Determine the [X, Y] coordinate at the center of the cell enclosing the given text.  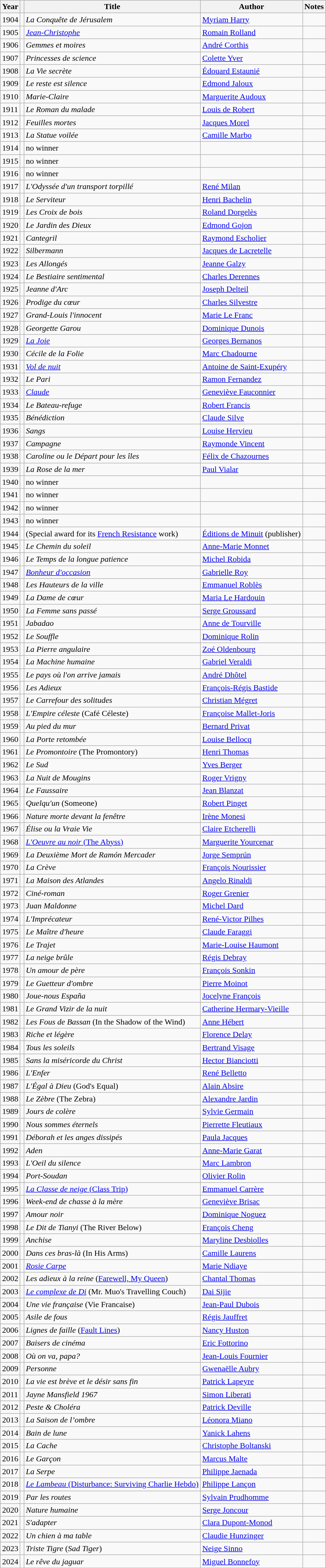
Bénédiction [112, 418]
Sylvie Germain [251, 1112]
1953 [10, 649]
Jabadao [112, 623]
La Deuxième Mort de Ramón Mercader [112, 855]
1994 [10, 1176]
1987 [10, 1086]
1962 [10, 765]
Déborah et les anges dissipés [112, 1137]
Amour noir [112, 1215]
Yves Berger [251, 765]
François-Régis Bastide [251, 688]
Marguerite Yourcenar [251, 842]
Le Temps de la longue patience [112, 559]
L'Imprécateur [112, 919]
La Nuit de Mougins [112, 777]
Où on va, papa? [112, 1356]
2008 [10, 1356]
2019 [10, 1497]
1991 [10, 1137]
1958 [10, 713]
Le Roman du malade [112, 109]
Le pays où l'on arrive jamais [112, 675]
Jours de colère [112, 1112]
1974 [10, 919]
1971 [10, 880]
1946 [10, 559]
L'Empire céleste (Café Céleste) [112, 713]
Michel Robida [251, 559]
Le Sud [112, 765]
Catherine Hermary-Vieille [251, 1009]
1949 [10, 598]
Joseph Delteil [251, 289]
Les Hauteurs de la ville [112, 585]
1915 [10, 161]
Campagne [112, 444]
Charles Derennes [251, 276]
Le Grand Vizir de la nuit [112, 1009]
Chantal Thomas [251, 1279]
1908 [10, 71]
2022 [10, 1536]
Les Adieux [112, 688]
Régis Debray [251, 957]
1969 [10, 855]
1986 [10, 1073]
André Dhôtel [251, 675]
2012 [10, 1407]
Jean-Christophe [112, 32]
Anchise [112, 1240]
Title [112, 7]
1964 [10, 791]
1920 [10, 225]
Marie-Louise Haumont [251, 945]
2023 [10, 1548]
1988 [10, 1099]
1948 [10, 585]
Le Maître d'heure [112, 932]
Marie Ndiaye [251, 1266]
Joue-nous España [112, 996]
2016 [10, 1459]
Quelqu'un (Someone) [112, 803]
1924 [10, 276]
L'Oeuvre au noir (The Abyss) [112, 842]
Riche et légère [112, 1035]
Henri Thomas [251, 752]
André Corthis [251, 45]
Les Allongés [112, 264]
Le Promontoire (The Promontory) [112, 752]
Édouard Estaunié [251, 71]
Florence Delay [251, 1035]
1930 [10, 353]
La Serpe [112, 1471]
1943 [10, 521]
Paula Jacques [251, 1137]
Une vie française (Vie Francaise) [112, 1304]
Sans la miséricorde du Christ [112, 1060]
1997 [10, 1215]
Éditions de Minuit (publisher) [251, 533]
Claire Etcherelli [251, 829]
2003 [10, 1292]
Le Trajet [112, 945]
1961 [10, 752]
1911 [10, 109]
Au pied du mur [112, 726]
Le Carrefour des solitudes [112, 700]
Anne Hébert [251, 1022]
Bonheur d'occasion [112, 572]
1912 [10, 122]
Notes [314, 7]
Jean-Louis Fournier [251, 1356]
1937 [10, 444]
1951 [10, 623]
Le complexe de Di (Mr. Muo's Travelling Couch) [112, 1292]
La Saison de l’ombre [112, 1420]
Le Garçon [112, 1459]
Régis Jauffret [251, 1317]
2010 [10, 1381]
Yanick Lahens [251, 1433]
Félix de Chazournes [251, 456]
1973 [10, 906]
Dominique Rolin [251, 636]
Sangs [112, 431]
Par les routes [112, 1497]
1938 [10, 456]
1980 [10, 996]
2020 [10, 1510]
1965 [10, 803]
Serge Groussard [251, 611]
Roger Vrigny [251, 777]
Georges Bernanos [251, 341]
Colette Yver [251, 58]
Baisers de cinéma [112, 1343]
1990 [10, 1124]
Alexandre Jardin [251, 1099]
Louise Hervieu [251, 431]
Roger Grenier [251, 893]
Marcus Malte [251, 1459]
Feuilles mortes [112, 122]
Le Faussaire [112, 791]
Vol de nuit [112, 366]
2006 [10, 1330]
Serge Joncour [251, 1510]
1999 [10, 1240]
1934 [10, 405]
Irène Monesi [251, 816]
2011 [10, 1394]
1955 [10, 675]
1978 [10, 970]
Raymond Escholier [251, 238]
Gabrielle Roy [251, 572]
Le rêve du jaguar [112, 1561]
Le Chemin du soleil [112, 546]
Ciné-roman [112, 893]
Jocelyne François [251, 996]
1921 [10, 238]
La neige brûle [112, 957]
1959 [10, 726]
La Cache [112, 1446]
1984 [10, 1047]
Bain de lune [112, 1433]
Le Bateau-refuge [112, 405]
Peste & Choléra [112, 1407]
Aden [112, 1150]
Philippe Jaenada [251, 1471]
Le Dit de Tianyi (The River Below) [112, 1227]
Raymonde Vincent [251, 444]
Nature humaine [112, 1510]
Le reste est silence [112, 84]
Un amour de père [112, 970]
Nature morte devant la fenêtre [112, 816]
Claude [112, 392]
Christian Mégret [251, 700]
Georgette Garou [112, 328]
Triste Tigre (Sad Tiger) [112, 1548]
Dominique Noguez [251, 1215]
2024 [10, 1561]
Charles Silvestre [251, 302]
Hector Bianciotti [251, 1060]
1909 [10, 84]
Edmond Jaloux [251, 84]
La Dame de cœur [112, 598]
1904 [10, 20]
2001 [10, 1266]
2004 [10, 1304]
Pierre Moinot [251, 983]
1910 [10, 97]
Jean Blanzat [251, 791]
François Nourissier [251, 868]
Le Bestiaire sentimental [112, 276]
Simon Liberati [251, 1394]
La Crève [112, 868]
1967 [10, 829]
Michel Dard [251, 906]
Élise ou la Vraie Vie [112, 829]
1913 [10, 135]
Jacques Morel [251, 122]
2009 [10, 1368]
Robert Francis [251, 405]
La Conquête de Jérusalem [112, 20]
Les adieux à la reine (Farewell, My Queen) [112, 1279]
1996 [10, 1202]
Maryline Desbiolles [251, 1240]
1944 [10, 533]
2017 [10, 1471]
Jayne Mansfield 1967 [112, 1394]
1956 [10, 688]
1933 [10, 392]
Marie Le Franc [251, 315]
Philippe Lançon [251, 1484]
1906 [10, 45]
1935 [10, 418]
1950 [10, 611]
Jeanne d'Arc [112, 289]
Anne de Tourville [251, 623]
1968 [10, 842]
2013 [10, 1420]
Week-end de chasse à la mère [112, 1202]
L'Enfer [112, 1073]
1940 [10, 482]
Princesses de science [112, 58]
Alain Absire [251, 1086]
Geneviève Fauconnier [251, 392]
1972 [10, 893]
Dominique Dunois [251, 328]
Jacques de Lacretelle [251, 251]
Jeanne Galzy [251, 264]
1993 [10, 1163]
Cécile de la Folie [112, 353]
Antoine de Saint-Exupéry [251, 366]
Robert Pinget [251, 803]
La Porte retombée [112, 739]
1927 [10, 315]
Le Lambeau (Disturbance: Surviving Charlie Hebdo) [112, 1484]
2015 [10, 1446]
René Milan [251, 187]
1992 [10, 1150]
Christophe Boltanski [251, 1446]
1914 [10, 148]
1929 [10, 341]
1995 [10, 1189]
Romain Rolland [251, 32]
René Belletto [251, 1073]
Sylvain Prudhomme [251, 1497]
1917 [10, 187]
Marc Lambron [251, 1163]
2005 [10, 1317]
Louis de Robert [251, 109]
1963 [10, 777]
Marie-Claire [112, 97]
Françoise Mallet-Joris [251, 713]
Gabriel Veraldi [251, 662]
La Rose de la mer [112, 469]
1925 [10, 289]
L'Oeil du silence [112, 1163]
1975 [10, 932]
Un chien à ma table [112, 1536]
La Statue voilée [112, 135]
1970 [10, 868]
Jorge Semprún [251, 855]
Le Pari [112, 379]
Claude Faraggi [251, 932]
Clara Dupont-Monod [251, 1523]
1942 [10, 508]
1931 [10, 366]
1989 [10, 1112]
1982 [10, 1022]
Marc Chadourne [251, 353]
Gwenaëlle Aubry [251, 1368]
Patrick Deville [251, 1407]
La Maison des Atlandes [112, 880]
Miguel Bonnefoy [251, 1561]
Anne-Marie Monnet [251, 546]
La Machine humaine [112, 662]
Bernard Privat [251, 726]
Le Guetteur d'ombre [112, 983]
1977 [10, 957]
Lignes de faille (Fault Lines) [112, 1330]
Camille Laurens [251, 1253]
Les Croix de bois [112, 212]
Neige Sinno [251, 1548]
Bertrand Visage [251, 1047]
1926 [10, 302]
2018 [10, 1484]
La vie est brève et le désir sans fin [112, 1381]
1928 [10, 328]
2000 [10, 1253]
Nous sommes éternels [112, 1124]
1905 [10, 32]
Juan Maldonne [112, 906]
Port-Soudan [112, 1176]
S'adapter [112, 1523]
1976 [10, 945]
Le Souffle [112, 636]
Anne-Marie Garat [251, 1150]
Louise Bellocq [251, 739]
1907 [10, 58]
(Special award for its French Resistance work) [112, 533]
Gemmes et moires [112, 45]
Henri Bachelin [251, 200]
Claude Silve [251, 418]
Claudie Hunzinger [251, 1536]
2021 [10, 1523]
Emmanuel Roblès [251, 585]
1932 [10, 379]
1957 [10, 700]
Marguerite Audoux [251, 97]
Roland Dorgelès [251, 212]
1981 [10, 1009]
La Vie secrète [112, 71]
Patrick Lapeyre [251, 1381]
Cantegril [112, 238]
Les Fous de Bassan (In the Shadow of the Wind) [112, 1022]
Le Zèbre (The Zebra) [112, 1099]
1954 [10, 662]
Paul Vialar [251, 469]
1939 [10, 469]
Zoé Oldenbourg [251, 649]
Edmond Gojon [251, 225]
2007 [10, 1343]
Grand-Louis l'innocent [112, 315]
Angelo Rinaldi [251, 880]
Author [251, 7]
Eric Fottorino [251, 1343]
Year [10, 7]
Rosie Carpe [112, 1266]
Olivier Rolin [251, 1176]
Camille Marbo [251, 135]
1998 [10, 1227]
Geneviève Brisac [251, 1202]
La Pierre angulaire [112, 649]
1960 [10, 739]
Nancy Huston [251, 1330]
1979 [10, 983]
Le Serviteur [112, 200]
L'Égal à Dieu (God's Equal) [112, 1086]
1919 [10, 212]
L'Odyssée d'un transport torpillé [112, 187]
1985 [10, 1060]
René-Victor Pilhes [251, 919]
La Joie [112, 341]
1945 [10, 546]
1966 [10, 816]
Caroline ou le Départ pour les îles [112, 456]
2014 [10, 1433]
Le Jardin des Dieux [112, 225]
1923 [10, 264]
Myriam Harry [251, 20]
1941 [10, 495]
1983 [10, 1035]
Léonora Miano [251, 1420]
2002 [10, 1279]
François Sonkin [251, 970]
1952 [10, 636]
Asile de fous [112, 1317]
Prodige du cœur [112, 302]
Dans ces bras-là (In His Arms) [112, 1253]
Pierrette Fleutiaux [251, 1124]
1918 [10, 200]
Dai Sijie [251, 1292]
1947 [10, 572]
Tous les soleils [112, 1047]
La Femme sans passé [112, 611]
1936 [10, 431]
François Cheng [251, 1227]
Silbermann [112, 251]
La Classe de neige (Class Trip) [112, 1189]
1922 [10, 251]
Emmanuel Carrère [251, 1189]
Ramon Fernandez [251, 379]
Jean-Paul Dubois [251, 1304]
Maria Le Hardouin [251, 598]
Personne [112, 1368]
1916 [10, 174]
